Determine the [x, y] coordinate at the center of the cell enclosing the given text.  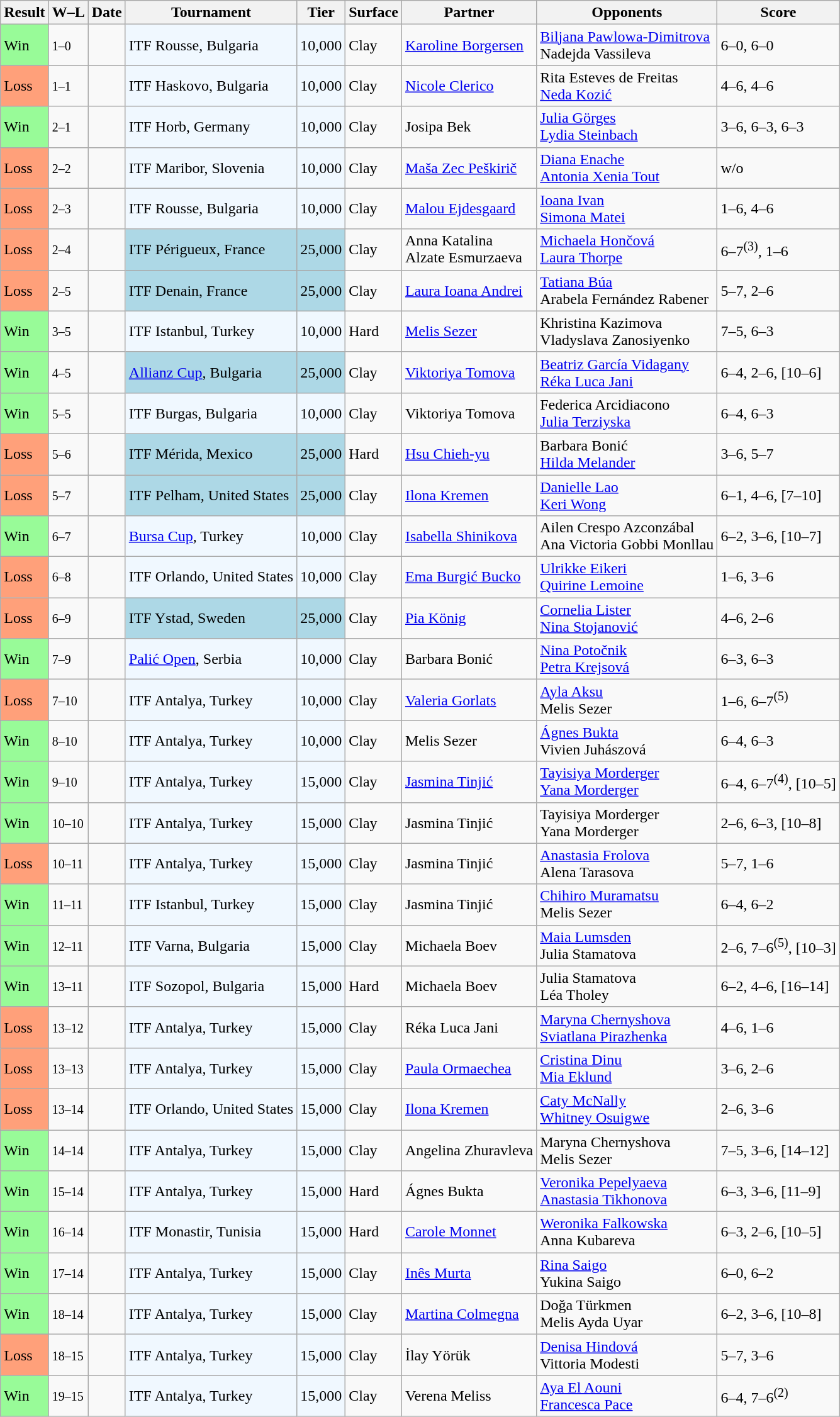
Hsu Chieh-yu [469, 454]
Weronika Falkowska Anna Kubareva [627, 1232]
Pia König [469, 618]
ITF Varna, Bulgaria [211, 945]
W–L [68, 13]
ITF Denain, France [211, 291]
Ioana Ivan Simona Matei [627, 209]
Isabella Shinikova [469, 536]
Aya El Aouni Francesca Pace [627, 1396]
Julia Görges Lydia Steinbach [627, 127]
ITF Haskovo, Bulgaria [211, 86]
2–2 [68, 167]
12–11 [68, 945]
Ema Burgić Bucko [469, 578]
3–5 [68, 331]
5–7, 3–6 [778, 1355]
Danielle Lao Keri Wong [627, 495]
7–5, 6–3 [778, 331]
Inês Murta [469, 1274]
6–4, 6–7(4), [10–5] [778, 781]
13–11 [68, 987]
Maša Zec Peškirič [469, 167]
4–6, 4–6 [778, 86]
14–14 [68, 1150]
Anna Katalina Alzate Esmurzaeva [469, 249]
Barbara Bonić Hilda Melander [627, 454]
15–14 [68, 1192]
Cristina Dinu Mia Eklund [627, 1068]
Diana Enache Antonia Xenia Tout [627, 167]
Score [778, 13]
13–14 [68, 1109]
Denisa Hindová Vittoria Modesti [627, 1355]
Valeria Gorlats [469, 700]
Bursa Cup, Turkey [211, 536]
Josipa Bek [469, 127]
1–6, 6–7(5) [778, 700]
7–9 [68, 659]
5–7, 2–6 [778, 291]
2–3 [68, 209]
6–2, 4–6, [16–14] [778, 987]
Tournament [211, 13]
1–0 [68, 45]
Maryna Chernyshova Sviatlana Pirazhenka [627, 1027]
Allianz Cup, Bulgaria [211, 372]
Malou Ejdesgaard [469, 209]
6–8 [68, 578]
3–6, 2–6 [778, 1068]
Veronika Pepelyaeva Anastasia Tikhonova [627, 1192]
6–4, 2–6, [10–6] [778, 372]
Biljana Pawlowa-Dimitrova Nadejda Vassileva [627, 45]
11–11 [68, 905]
6–3, 6–3 [778, 659]
Barbara Bonić [469, 659]
17–14 [68, 1274]
2–6, 6–3, [10–8] [778, 823]
Maia Lumsden Julia Stamatova [627, 945]
18–14 [68, 1314]
6–7 [68, 536]
9–10 [68, 781]
4–5 [68, 372]
Partner [469, 13]
2–1 [68, 127]
13–12 [68, 1027]
8–10 [68, 741]
Verena Meliss [469, 1396]
Opponents [627, 13]
2–4 [68, 249]
Caty McNally Whitney Osuigwe [627, 1109]
Doğa Türkmen Melis Ayda Uyar [627, 1314]
Maryna Chernyshova Melis Sezer [627, 1150]
6–7(3), 1–6 [778, 249]
Nicole Clerico [469, 86]
İlay Yörük [469, 1355]
Karoline Borgersen [469, 45]
Ágnes Bukta Vivien Juhászová [627, 741]
Anastasia Frolova Alena Tarasova [627, 863]
ITF Pelham, United States [211, 495]
ITF Sozopol, Bulgaria [211, 987]
Chihiro Muramatsu Melis Sezer [627, 905]
4–6, 2–6 [778, 618]
Ulrikke Eikeri Quirine Lemoine [627, 578]
Ágnes Bukta [469, 1192]
Beatriz García Vidagany Réka Luca Jani [627, 372]
Palić Open, Serbia [211, 659]
6–9 [68, 618]
7–5, 3–6, [14–12] [778, 1150]
Laura Ioana Andrei [469, 291]
5–7 [68, 495]
ITF Maribor, Slovenia [211, 167]
13–13 [68, 1068]
3–6, 5–7 [778, 454]
5–5 [68, 413]
Result [25, 13]
Ailen Crespo Azconzábal Ana Victoria Gobbi Monllau [627, 536]
4–6, 1–6 [778, 1027]
Rina Saigo Yukina Saigo [627, 1274]
10–10 [68, 823]
Martina Colmegna [469, 1314]
Carole Monnet [469, 1232]
5–7, 1–6 [778, 863]
6–4, 6–2 [778, 905]
Khristina Kazimova Vladyslava Zanosiyenko [627, 331]
6–3, 3–6, [11–9] [778, 1192]
Julia Stamatova Léa Tholey [627, 987]
Federica Arcidiacono Julia Terziyska [627, 413]
1–6, 4–6 [778, 209]
Angelina Zhuravleva [469, 1150]
Michaela Hončová Laura Thorpe [627, 249]
ITF Mérida, Mexico [211, 454]
5–6 [68, 454]
1–6, 3–6 [778, 578]
18–15 [68, 1355]
6–0, 6–0 [778, 45]
Date [107, 13]
2–6, 3–6 [778, 1109]
1–1 [68, 86]
ITF Monastir, Tunisia [211, 1232]
2–6, 7–6(5), [10–3] [778, 945]
10–11 [68, 863]
6–3, 2–6, [10–5] [778, 1232]
Cornelia Lister Nina Stojanović [627, 618]
Réka Luca Jani [469, 1027]
6–0, 6–2 [778, 1274]
ITF Burgas, Bulgaria [211, 413]
2–5 [68, 291]
Tier [321, 13]
Nina Potočnik Petra Krejsová [627, 659]
w/o [778, 167]
19–15 [68, 1396]
ITF Horb, Germany [211, 127]
Tatiana Búa Arabela Fernández Rabener [627, 291]
Paula Ormaechea [469, 1068]
6–1, 4–6, [7–10] [778, 495]
6–2, 3–6, [10–7] [778, 536]
ITF Périgueux, France [211, 249]
3–6, 6–3, 6–3 [778, 127]
Surface [374, 13]
Ayla Aksu Melis Sezer [627, 700]
Rita Esteves de Freitas Neda Kozić [627, 86]
16–14 [68, 1232]
6–4, 7–6(2) [778, 1396]
6–2, 3–6, [10–8] [778, 1314]
7–10 [68, 700]
ITF Ystad, Sweden [211, 618]
